Identify which cell holds the provided text, then report its (x, y) central coordinate. 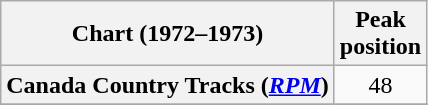
Peak position (380, 34)
48 (380, 85)
Canada Country Tracks (RPM) (168, 85)
Chart (1972–1973) (168, 34)
